Capture the cell that displays the provided text and extract its (x, y) central coordinate. 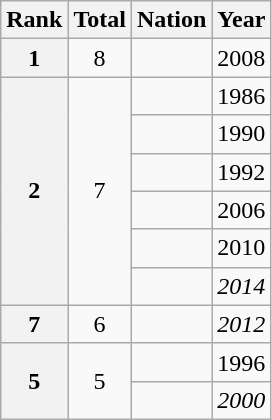
Total (100, 20)
1990 (242, 134)
2014 (242, 286)
Nation (171, 20)
2 (34, 191)
Year (242, 20)
2000 (242, 400)
1 (34, 58)
2012 (242, 324)
2008 (242, 58)
1992 (242, 172)
2006 (242, 210)
1996 (242, 362)
2010 (242, 248)
8 (100, 58)
Rank (34, 20)
6 (100, 324)
1986 (242, 96)
